Extract the [X, Y] coordinate from the center of the cell holding the provided text.  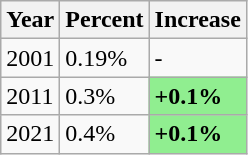
Percent [104, 20]
0.3% [104, 96]
2001 [30, 58]
0.19% [104, 58]
Year [30, 20]
0.4% [104, 134]
Increase [198, 20]
2021 [30, 134]
- [198, 58]
2011 [30, 96]
